Scan for the cell matching the given text and deliver its (x, y) coordinate at center. 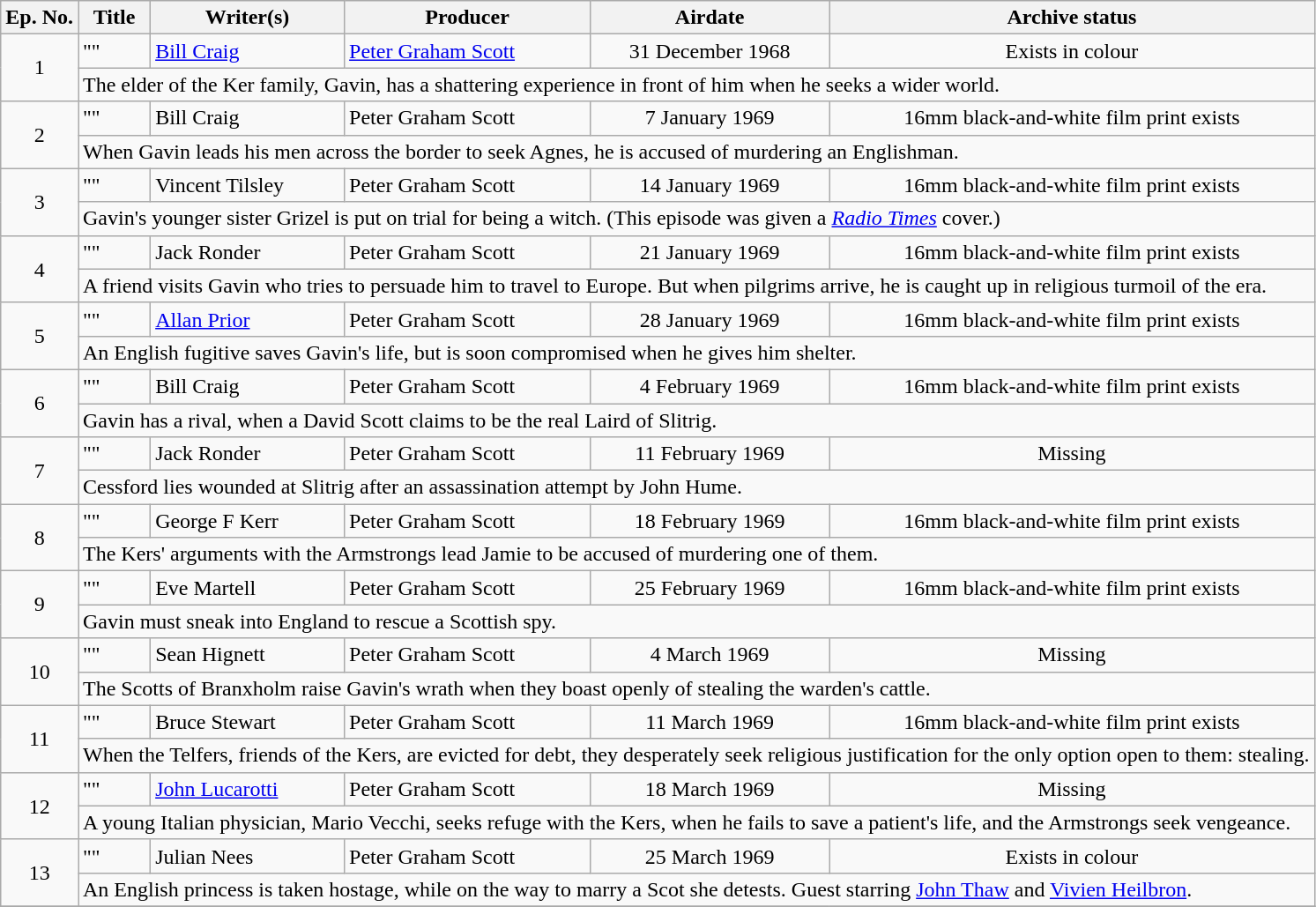
Producer (467, 18)
Gavin has a rival, when a David Scott claims to be the real Laird of Slitrig. (696, 420)
Bruce Stewart (248, 722)
28 January 1969 (709, 319)
8 (40, 538)
An English princess is taken hostage, while on the way to marry a Scot she detests. Guest starring John Thaw and Vivien Heilbron. (696, 889)
10 (40, 672)
A friend visits Gavin who tries to persuade him to travel to Europe. But when pilgrims arrive, he is caught up in religious turmoil of the era. (696, 286)
11 March 1969 (709, 722)
4 March 1969 (709, 655)
Sean Hignett (248, 655)
25 March 1969 (709, 856)
4 February 1969 (709, 386)
John Lucarotti (248, 789)
18 March 1969 (709, 789)
Julian Nees (248, 856)
12 (40, 806)
7 January 1969 (709, 118)
3 (40, 202)
Eve Martell (248, 588)
21 January 1969 (709, 252)
Cessford lies wounded at Slitrig after an assassination attempt by John Hume. (696, 487)
The Scotts of Branxholm raise Gavin's wrath when they boast openly of stealing the warden's cattle. (696, 688)
31 December 1968 (709, 51)
Ep. No. (40, 18)
Writer(s) (248, 18)
11 February 1969 (709, 454)
Airdate (709, 18)
The elder of the Ker family, Gavin, has a shattering experience in front of him when he seeks a wider world. (696, 85)
Gavin's younger sister Grizel is put on trial for being a witch. (This episode was given a Radio Times cover.) (696, 219)
George F Kerr (248, 521)
2 (40, 135)
When Gavin leads his men across the border to seek Agnes, he is accused of murdering an Englishman. (696, 152)
9 (40, 605)
A young Italian physician, Mario Vecchi, seeks refuge with the Kers, when he fails to save a patient's life, and the Armstrongs seek vengeance. (696, 822)
Allan Prior (248, 319)
13 (40, 873)
Title (114, 18)
An English fugitive saves Gavin's life, but is soon compromised when he gives him shelter. (696, 353)
5 (40, 336)
1 (40, 68)
Archive status (1072, 18)
6 (40, 403)
14 January 1969 (709, 185)
The Kers' arguments with the Armstrongs lead Jamie to be accused of murdering one of them. (696, 554)
4 (40, 269)
25 February 1969 (709, 588)
Gavin must sneak into England to rescue a Scottish spy. (696, 621)
7 (40, 471)
18 February 1969 (709, 521)
11 (40, 739)
Vincent Tilsley (248, 185)
